Output the (x, y) coordinate of the center of the cell containing the given text.  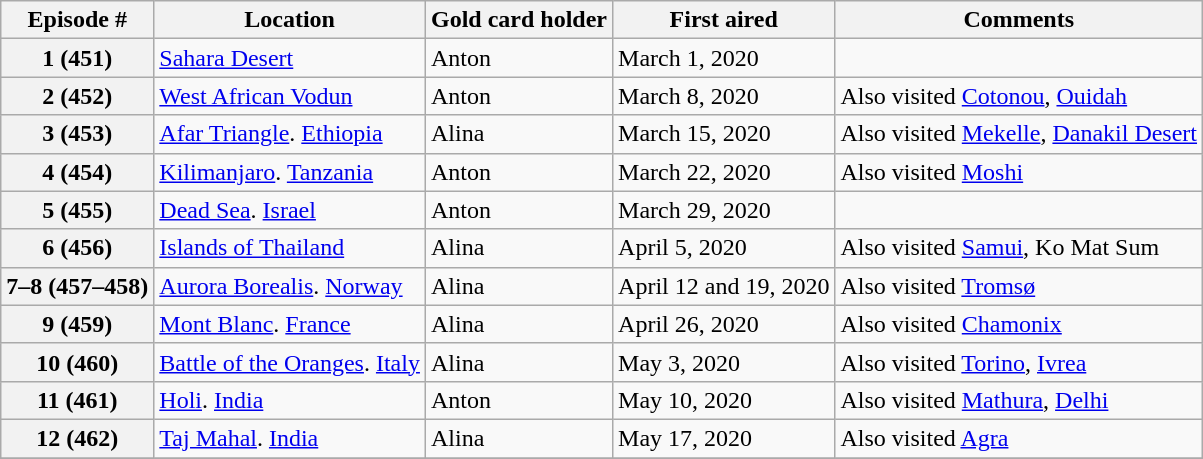
7–8 (457–458) (78, 286)
April 12 and 19, 2020 (724, 286)
Holi. India (290, 400)
March 29, 2020 (724, 210)
10 (460) (78, 362)
Sahara Desert (290, 58)
Islands of Thailand (290, 248)
2 (452) (78, 96)
May 3, 2020 (724, 362)
Mont Blanc. France (290, 324)
May 17, 2020 (724, 438)
3 (453) (78, 134)
Gold card holder (518, 20)
April 26, 2020 (724, 324)
6 (456) (78, 248)
Also visited Mathura, Delhi (1019, 400)
Episode # (78, 20)
West African Vodun (290, 96)
Also visited Cotonou, Ouidah (1019, 96)
Also visited Samui, Ko Mat Sum (1019, 248)
4 (454) (78, 172)
11 (461) (78, 400)
Taj Mahal. India (290, 438)
Kilimanjaro. Tanzania (290, 172)
Also visited Chamonix (1019, 324)
12 (462) (78, 438)
1 (451) (78, 58)
5 (455) (78, 210)
March 22, 2020 (724, 172)
Battle of the Oranges. Italy (290, 362)
Also visited Torino, Ivrea (1019, 362)
First aired (724, 20)
May 10, 2020 (724, 400)
March 15, 2020 (724, 134)
March 8, 2020 (724, 96)
Also visited Tromsø (1019, 286)
Location (290, 20)
April 5, 2020 (724, 248)
Also visited Agra (1019, 438)
Aurora Borealis. Norway (290, 286)
Comments (1019, 20)
Also visited Mekelle, Danakil Desert (1019, 134)
Also visited Moshi (1019, 172)
9 (459) (78, 324)
March 1, 2020 (724, 58)
Dead Sea. Israel (290, 210)
Afar Triangle. Ethiopia (290, 134)
